Extract the [x, y] coordinate from the center of the cell holding the provided text.  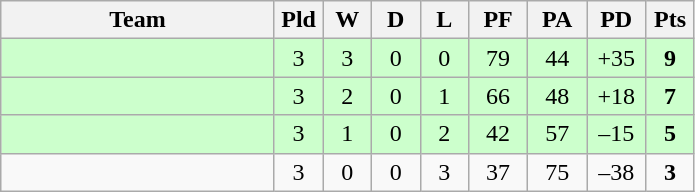
W [348, 20]
PA [558, 20]
79 [498, 58]
57 [558, 134]
–15 [616, 134]
9 [670, 58]
PF [498, 20]
+18 [616, 96]
66 [498, 96]
7 [670, 96]
–38 [616, 172]
75 [558, 172]
+35 [616, 58]
Pld [298, 20]
Pts [670, 20]
42 [498, 134]
44 [558, 58]
PD [616, 20]
5 [670, 134]
Team [138, 20]
L [444, 20]
D [396, 20]
48 [558, 96]
37 [498, 172]
